Extract the (x, y) coordinate from the center of the cell holding the provided text.  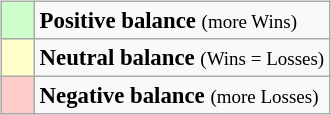
Positive balance (more Wins) (182, 21)
Negative balance (more Losses) (182, 96)
Neutral balance (Wins = Losses) (182, 58)
